Pinpoint the cell where the given text exists, returning its (X, Y) midpoint coordinate. 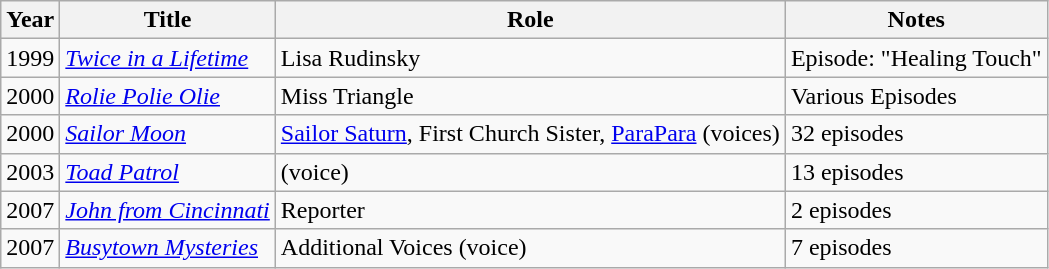
Busytown Mysteries (168, 248)
Toad Patrol (168, 172)
7 episodes (916, 248)
Title (168, 20)
Various Episodes (916, 96)
Sailor Moon (168, 134)
Additional Voices (voice) (530, 248)
32 episodes (916, 134)
2003 (30, 172)
Notes (916, 20)
13 episodes (916, 172)
Miss Triangle (530, 96)
Episode: "Healing Touch" (916, 58)
(voice) (530, 172)
Reporter (530, 210)
Year (30, 20)
Rolie Polie Olie (168, 96)
2 episodes (916, 210)
Role (530, 20)
John from Cincinnati (168, 210)
Twice in a Lifetime (168, 58)
Lisa Rudinsky (530, 58)
1999 (30, 58)
Sailor Saturn, First Church Sister, ParaPara (voices) (530, 134)
